From the cell containing the given text, extract its center point as [x, y] coordinate. 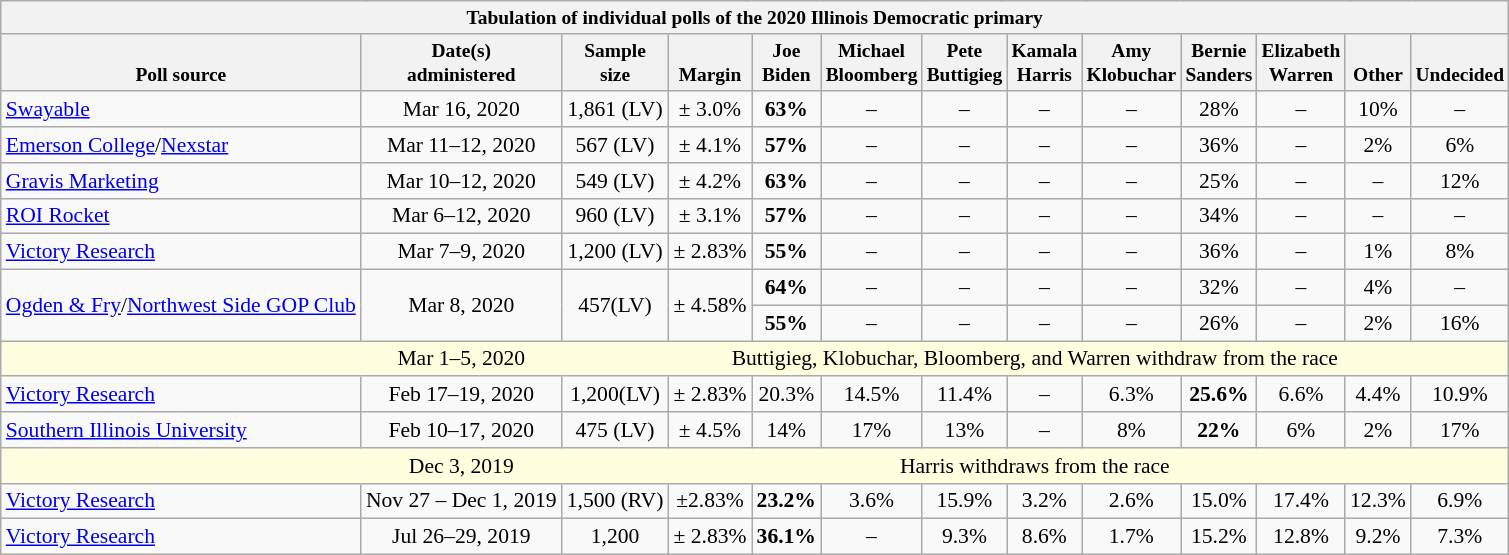
6.6% [1301, 395]
1,861 (LV) [616, 110]
16% [1460, 323]
Gravis Marketing [181, 181]
± 4.5% [710, 430]
22% [1219, 430]
10.9% [1460, 395]
1,200(LV) [616, 395]
1.7% [1132, 537]
Mar 1–5, 2020 [462, 359]
6.3% [1132, 395]
20.3% [786, 395]
± 3.0% [710, 110]
9.2% [1378, 537]
9.3% [964, 537]
25% [1219, 181]
32% [1219, 288]
6.9% [1460, 501]
11.4% [964, 395]
AmyKlobuchar [1132, 62]
64% [786, 288]
Harris withdraws from the race [1036, 466]
JoeBiden [786, 62]
± 4.1% [710, 145]
4% [1378, 288]
Samplesize [616, 62]
7.3% [1460, 537]
ROI Rocket [181, 216]
10% [1378, 110]
PeteButtigieg [964, 62]
Mar 11–12, 2020 [462, 145]
Jul 26–29, 2019 [462, 537]
475 (LV) [616, 430]
Ogden & Fry/Northwest Side GOP Club [181, 306]
Southern Illinois University [181, 430]
15.2% [1219, 537]
Tabulation of individual polls of the 2020 Illinois Democratic primary [755, 18]
BernieSanders [1219, 62]
12% [1460, 181]
Mar 10–12, 2020 [462, 181]
12.8% [1301, 537]
Buttigieg, Klobuchar, Bloomberg, and Warren withdraw from the race [1036, 359]
15.9% [964, 501]
Feb 17–19, 2020 [462, 395]
25.6% [1219, 395]
Date(s)administered [462, 62]
1,500 (RV) [616, 501]
14% [786, 430]
MichaelBloomberg [872, 62]
36.1% [786, 537]
34% [1219, 216]
Margin [710, 62]
Other [1378, 62]
± 4.2% [710, 181]
1,200 (LV) [616, 252]
457(LV) [616, 306]
17.4% [1301, 501]
567 (LV) [616, 145]
Mar 6–12, 2020 [462, 216]
Swayable [181, 110]
23.2% [786, 501]
8.6% [1044, 537]
12.3% [1378, 501]
Mar 8, 2020 [462, 306]
549 (LV) [616, 181]
26% [1219, 323]
Feb 10–17, 2020 [462, 430]
1,200 [616, 537]
Dec 3, 2019 [462, 466]
±2.83% [710, 501]
ElizabethWarren [1301, 62]
4.4% [1378, 395]
± 3.1% [710, 216]
Undecided [1460, 62]
± 4.58% [710, 306]
960 (LV) [616, 216]
3.6% [872, 501]
15.0% [1219, 501]
13% [964, 430]
Mar 16, 2020 [462, 110]
Mar 7–9, 2020 [462, 252]
14.5% [872, 395]
Emerson College/Nexstar [181, 145]
KamalaHarris [1044, 62]
Nov 27 – Dec 1, 2019 [462, 501]
3.2% [1044, 501]
2.6% [1132, 501]
1% [1378, 252]
28% [1219, 110]
Poll source [181, 62]
